For the text-containing cell, return its midpoint in (X, Y) coordinate format. 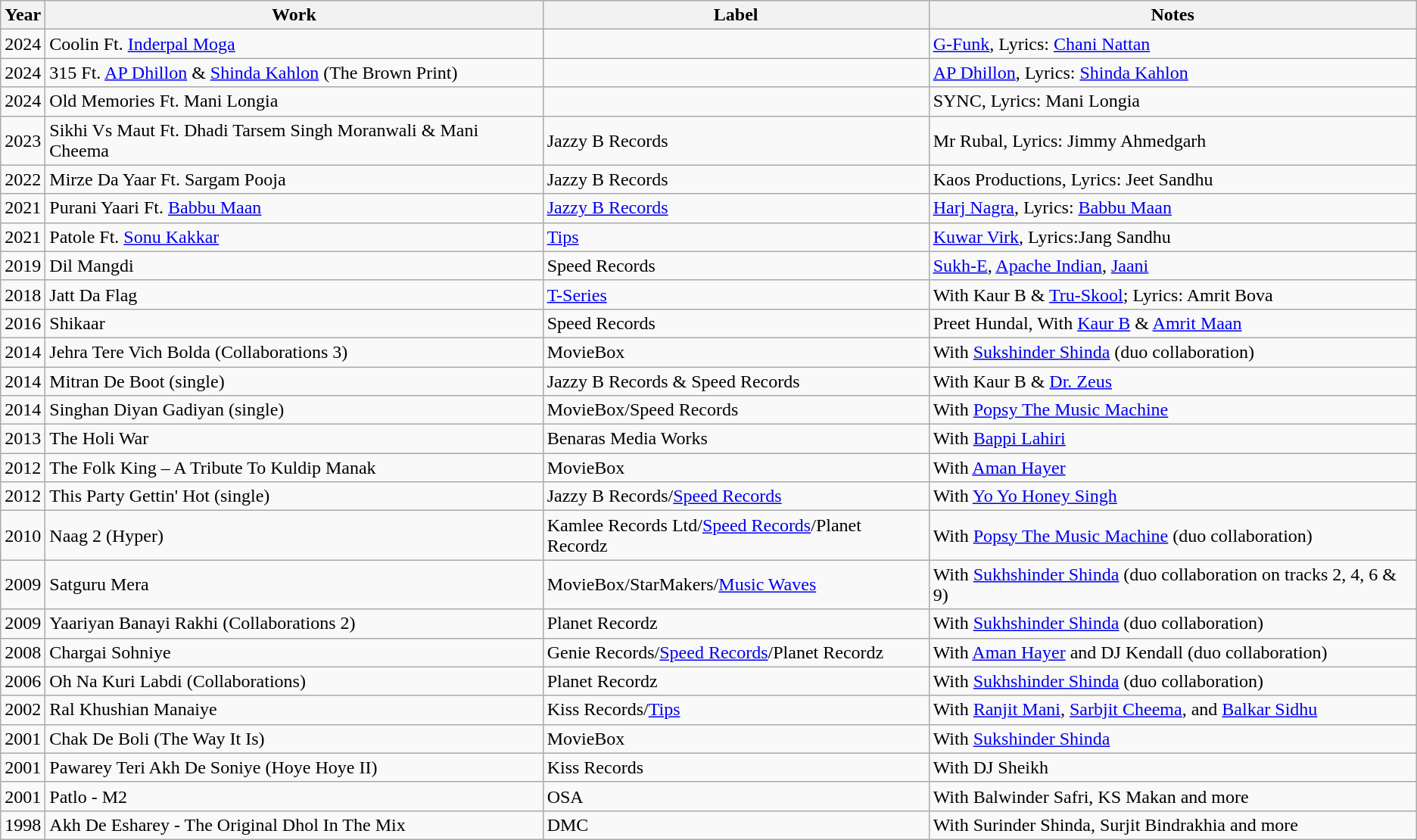
Mitran De Boot (single) (294, 381)
Year (23, 15)
With Kaur B & Dr. Zeus (1173, 381)
Coolin Ft. Inderpal Moga (294, 44)
Ral Khushian Manaiye (294, 710)
With DJ Sheikh (1173, 767)
Notes (1173, 15)
2019 (23, 266)
With Aman Hayer and DJ Kendall (duo collaboration) (1173, 652)
Kiss Records/Tips (736, 710)
2018 (23, 294)
Jazzy B Records & Speed Records (736, 381)
Singhan Diyan Gadiyan (single) (294, 410)
Patlo - M2 (294, 796)
Tips (736, 237)
Label (736, 15)
Sikhi Vs Maut Ft. Dhadi Tarsem Singh Moranwali & Mani Cheema (294, 141)
Mirze Da Yaar Ft. Sargam Pooja (294, 179)
2010 (23, 536)
Patole Ft. Sonu Kakkar (294, 237)
Pawarey Teri Akh De Soniye (Hoye Hoye II) (294, 767)
Purani Yaari Ft. Babbu Maan (294, 208)
With Sukshinder Shinda (1173, 739)
With Kaur B & Tru-Skool; Lyrics: Amrit Bova (1173, 294)
Jehra Tere Vich Bolda (Collaborations 3) (294, 352)
With Popsy The Music Machine (1173, 410)
T-Series (736, 294)
2023 (23, 141)
Yaariyan Banayi Rakhi (Collaborations 2) (294, 624)
Dil Mangdi (294, 266)
Kiss Records (736, 767)
The Holi War (294, 439)
315 Ft. AP Dhillon & Shinda Kahlon (The Brown Print) (294, 73)
Old Memories Ft. Mani Longia (294, 101)
2006 (23, 681)
2002 (23, 710)
Preet Hundal, With Kaur B & Amrit Maan (1173, 323)
Kuwar Virk, Lyrics:Jang Sandhu (1173, 237)
SYNC, Lyrics: Mani Longia (1173, 101)
2016 (23, 323)
Oh Na Kuri Labdi (Collaborations) (294, 681)
With Ranjit Mani, Sarbjit Cheema, and Balkar Sidhu (1173, 710)
Genie Records/Speed Records/Planet Recordz (736, 652)
Jatt Da Flag (294, 294)
Kamlee Records Ltd/Speed Records/Planet Recordz (736, 536)
Work (294, 15)
Benaras Media Works (736, 439)
2008 (23, 652)
MovieBox/Speed Records (736, 410)
MovieBox/StarMakers/Music Waves (736, 584)
2013 (23, 439)
Sukh-E, Apache Indian, Jaani (1173, 266)
DMC (736, 825)
Chargai Sohniye (294, 652)
With Aman Hayer (1173, 468)
Akh De Esharey - The Original Dhol In The Mix (294, 825)
Shikaar (294, 323)
Satguru Mera (294, 584)
OSA (736, 796)
AP Dhillon, Lyrics: Shinda Kahlon (1173, 73)
With Sukhshinder Shinda (duo collaboration on tracks 2, 4, 6 & 9) (1173, 584)
With Sukshinder Shinda (duo collaboration) (1173, 352)
Mr Rubal, Lyrics: Jimmy Ahmedgarh (1173, 141)
Kaos Productions, Lyrics: Jeet Sandhu (1173, 179)
With Surinder Shinda, Surjit Bindrakhia and more (1173, 825)
1998 (23, 825)
Naag 2 (Hyper) (294, 536)
This Party Gettin' Hot (single) (294, 496)
With Bappi Lahiri (1173, 439)
G-Funk, Lyrics: Chani Nattan (1173, 44)
With Balwinder Safri, KS Makan and more (1173, 796)
2022 (23, 179)
With Popsy The Music Machine (duo collaboration) (1173, 536)
With Yo Yo Honey Singh (1173, 496)
Chak De Boli (The Way It Is) (294, 739)
The Folk King – A Tribute To Kuldip Manak (294, 468)
Jazzy B Records/Speed Records (736, 496)
Harj Nagra, Lyrics: Babbu Maan (1173, 208)
